Provide the [x, y] coordinate of the cell's center where the given text is located.  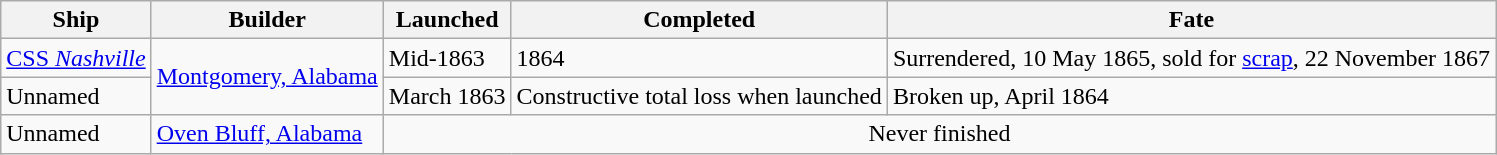
Montgomery, Alabama [267, 77]
Launched [447, 20]
Fate [1191, 20]
Broken up, April 1864 [1191, 96]
Builder [267, 20]
1864 [699, 58]
Constructive total loss when launched [699, 96]
March 1863 [447, 96]
Ship [76, 20]
Completed [699, 20]
CSS Nashville [76, 58]
Oven Bluff, Alabama [267, 134]
Never finished [939, 134]
Mid-1863 [447, 58]
Surrendered, 10 May 1865, sold for scrap, 22 November 1867 [1191, 58]
